Scan for the cell matching the given text and deliver its [x, y] coordinate at center. 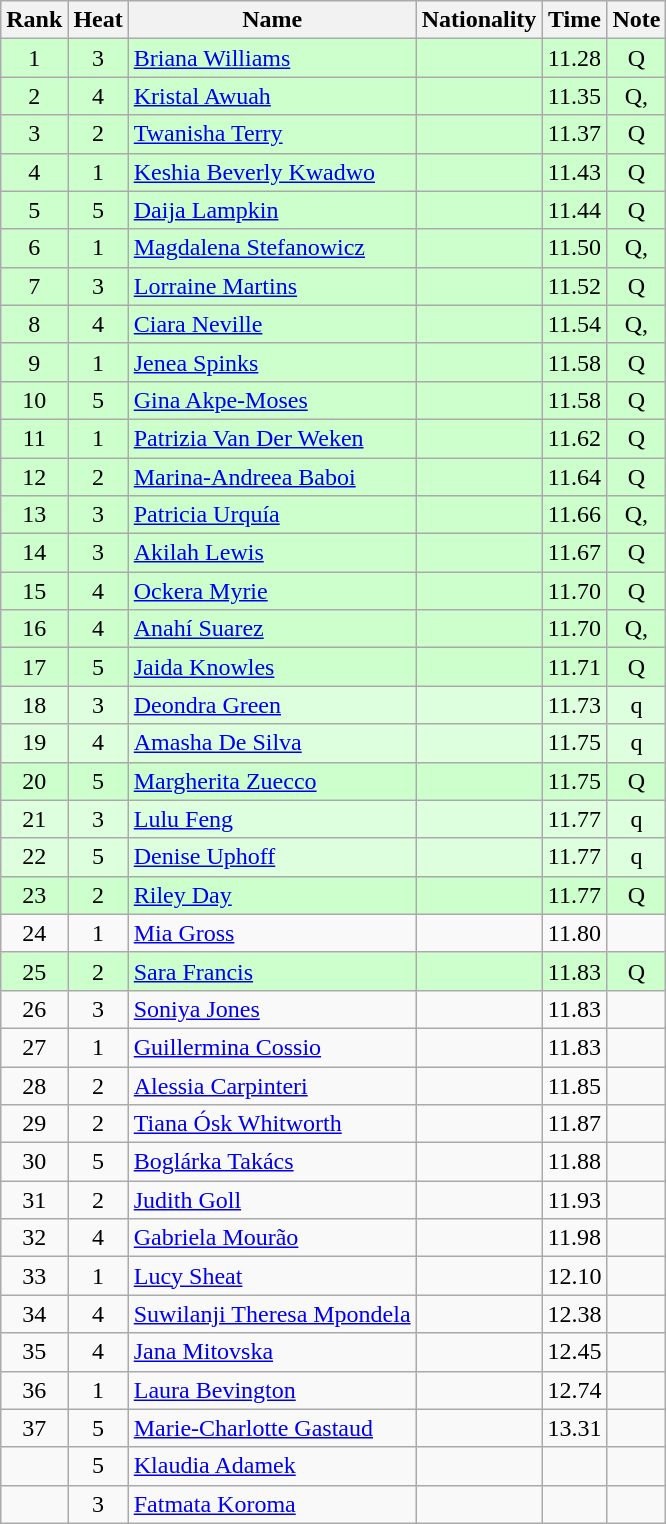
Judith Goll [272, 1200]
Lorraine Martins [272, 286]
Jaida Knowles [272, 667]
18 [34, 705]
17 [34, 667]
29 [34, 1124]
27 [34, 1047]
11.54 [574, 324]
Laura Bevington [272, 1390]
Magdalena Stefanowicz [272, 248]
8 [34, 324]
9 [34, 362]
13.31 [574, 1428]
11.52 [574, 286]
Amasha De Silva [272, 743]
11.88 [574, 1162]
Guillermina Cossio [272, 1047]
11.85 [574, 1085]
Jana Mitovska [272, 1352]
24 [34, 933]
Boglárka Takács [272, 1162]
11.73 [574, 705]
Tiana Ósk Whitworth [272, 1124]
11.80 [574, 933]
Lulu Feng [272, 819]
11.62 [574, 438]
Briana Williams [272, 58]
7 [34, 286]
21 [34, 819]
11.50 [574, 248]
11 [34, 438]
Lucy Sheat [272, 1276]
Sara Francis [272, 971]
33 [34, 1276]
11.37 [574, 134]
34 [34, 1314]
Gabriela Mourão [272, 1238]
11.87 [574, 1124]
11.35 [574, 96]
14 [34, 553]
35 [34, 1352]
Margherita Zuecco [272, 781]
12.45 [574, 1352]
25 [34, 971]
Keshia Beverly Kwadwo [272, 172]
Ockera Myrie [272, 591]
15 [34, 591]
37 [34, 1428]
Denise Uphoff [272, 857]
Suwilanji Theresa Mpondela [272, 1314]
20 [34, 781]
Riley Day [272, 895]
Patrizia Van Der Weken [272, 438]
Klaudia Adamek [272, 1466]
11.43 [574, 172]
11.67 [574, 553]
32 [34, 1238]
28 [34, 1085]
Alessia Carpinteri [272, 1085]
Name [272, 20]
Marina-Andreea Baboi [272, 477]
Akilah Lewis [272, 553]
Marie-Charlotte Gastaud [272, 1428]
19 [34, 743]
Kristal Awuah [272, 96]
13 [34, 515]
Deondra Green [272, 705]
Fatmata Koroma [272, 1504]
11.93 [574, 1200]
36 [34, 1390]
Gina Akpe-Moses [272, 400]
Soniya Jones [272, 1009]
11.64 [574, 477]
Time [574, 20]
Heat [98, 20]
12.74 [574, 1390]
12.38 [574, 1314]
10 [34, 400]
Daija Lampkin [272, 210]
22 [34, 857]
23 [34, 895]
Mia Gross [272, 933]
Ciara Neville [272, 324]
16 [34, 629]
26 [34, 1009]
Nationality [479, 20]
12 [34, 477]
30 [34, 1162]
11.71 [574, 667]
11.66 [574, 515]
6 [34, 248]
11.44 [574, 210]
Twanisha Terry [272, 134]
Rank [34, 20]
Jenea Spinks [272, 362]
Anahí Suarez [272, 629]
Note [636, 20]
12.10 [574, 1276]
31 [34, 1200]
Patricia Urquía [272, 515]
11.28 [574, 58]
11.98 [574, 1238]
